Extract the [X, Y] coordinate from the center of the cell holding the provided text.  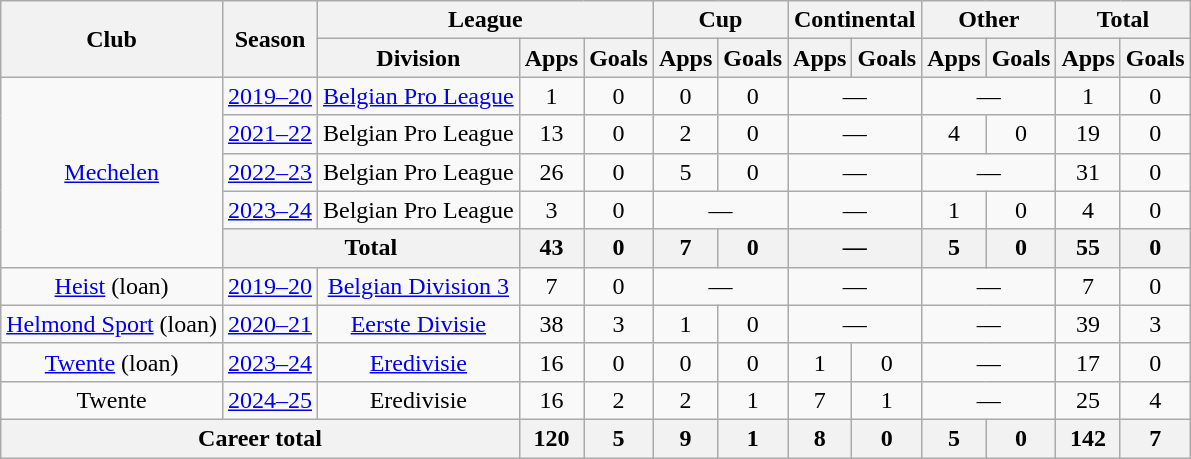
9 [685, 438]
Continental [855, 20]
55 [1088, 248]
120 [551, 438]
31 [1088, 172]
Career total [260, 438]
Cup [720, 20]
43 [551, 248]
39 [1088, 324]
26 [551, 172]
Mechelen [112, 172]
2020–21 [270, 324]
Heist (loan) [112, 286]
Eerste Divisie [419, 324]
Season [270, 39]
19 [1088, 134]
Other [989, 20]
Twente [112, 400]
2021–22 [270, 134]
2022–23 [270, 172]
Belgian Division 3 [419, 286]
Division [419, 58]
17 [1088, 362]
Twente (loan) [112, 362]
142 [1088, 438]
2024–25 [270, 400]
Helmond Sport (loan) [112, 324]
Club [112, 39]
38 [551, 324]
League [486, 20]
13 [551, 134]
25 [1088, 400]
8 [820, 438]
